Determine the (x, y) coordinate at the center of the cell enclosing the given text.  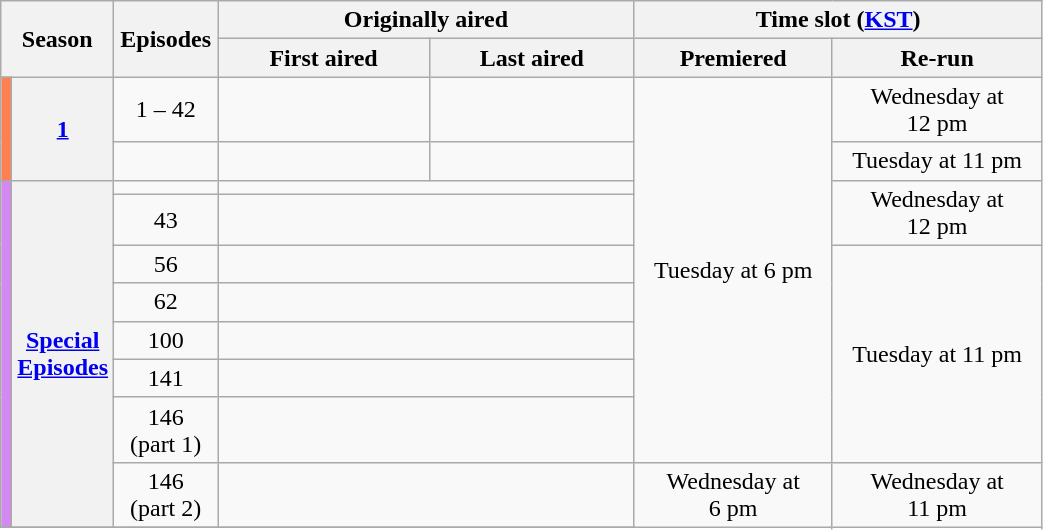
Originally aired (426, 20)
Tuesday at 6 pm (733, 270)
100 (166, 340)
Special Episodes (63, 354)
Premiered (733, 58)
Season (58, 39)
Episodes (166, 39)
Re-run (937, 58)
Time slot (KST) (838, 20)
Last aired (532, 58)
First aired (324, 58)
Wednesday at 6 pm (733, 494)
1 – 42 (166, 110)
141 (166, 378)
43 (166, 220)
146(part 1) (166, 430)
62 (166, 302)
56 (166, 264)
1 (63, 128)
Wednesday at 11 pm (937, 494)
146(part 2) (166, 494)
